Detect which cell encompasses the target text, then output its (x, y) center coordinate. 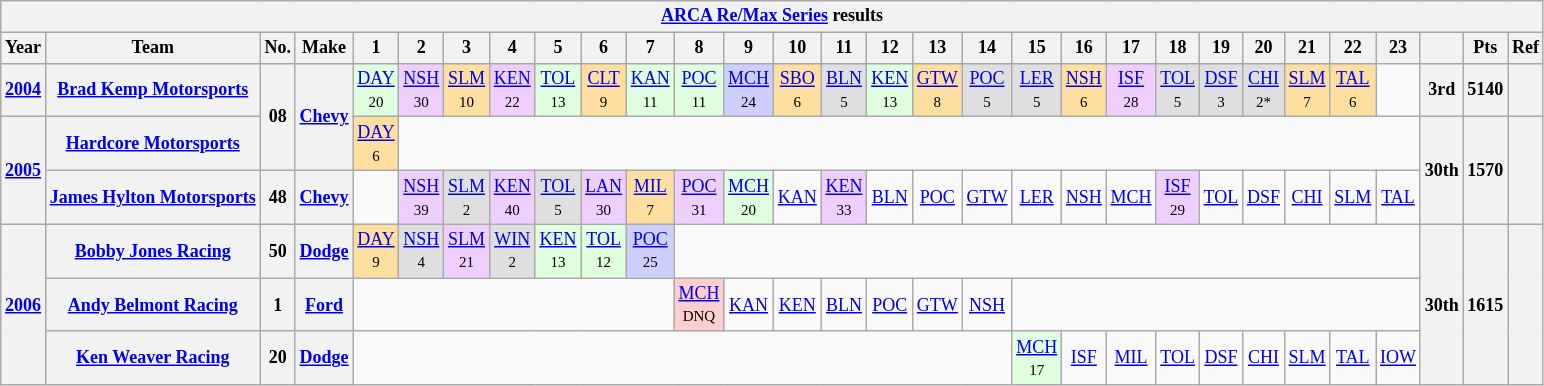
17 (1131, 48)
DAY6 (376, 144)
CLT9 (604, 90)
08 (278, 116)
Bobby Jones Racing (152, 251)
LER5 (1037, 90)
3 (467, 48)
BLN5 (844, 90)
10 (797, 48)
ARCA Re/Max Series results (772, 16)
3rd (1442, 90)
9 (749, 48)
KEN22 (512, 90)
12 (890, 48)
POC25 (650, 251)
Andy Belmont Racing (152, 305)
Ford (324, 305)
16 (1084, 48)
18 (1178, 48)
ISF28 (1131, 90)
POC31 (699, 197)
14 (987, 48)
TOL13 (558, 90)
ISF29 (1178, 197)
MCH (1131, 197)
2004 (24, 90)
DAY20 (376, 90)
Pts (1486, 48)
KEN40 (512, 197)
Team (152, 48)
No. (278, 48)
Ref (1526, 48)
5 (558, 48)
DSF3 (1220, 90)
NSH6 (1084, 90)
NSH30 (422, 90)
NSH4 (422, 251)
KEN (797, 305)
SBO6 (797, 90)
SLM7 (1307, 90)
2005 (24, 170)
ISF (1084, 358)
6 (604, 48)
2 (422, 48)
2006 (24, 304)
50 (278, 251)
15 (1037, 48)
Ken Weaver Racing (152, 358)
MCH24 (749, 90)
MCH20 (749, 197)
1615 (1486, 304)
WIN2 (512, 251)
23 (1398, 48)
Brad Kemp Motorsports (152, 90)
GTW8 (937, 90)
KEN33 (844, 197)
LAN30 (604, 197)
TAL6 (1353, 90)
21 (1307, 48)
DAY9 (376, 251)
Hardcore Motorsports (152, 144)
NSH39 (422, 197)
48 (278, 197)
8 (699, 48)
CHI2* (1264, 90)
POC5 (987, 90)
MIL (1131, 358)
1570 (1486, 170)
11 (844, 48)
James Hylton Motorsports (152, 197)
IOW (1398, 358)
MCHDNQ (699, 305)
13 (937, 48)
KAN11 (650, 90)
SLM2 (467, 197)
SLM21 (467, 251)
MCH17 (1037, 358)
7 (650, 48)
Year (24, 48)
22 (1353, 48)
TOL12 (604, 251)
MIL7 (650, 197)
Make (324, 48)
5140 (1486, 90)
19 (1220, 48)
POC11 (699, 90)
SLM10 (467, 90)
4 (512, 48)
LER (1037, 197)
